Search for the cell housing the specified text and yield its [X, Y] center coordinate. 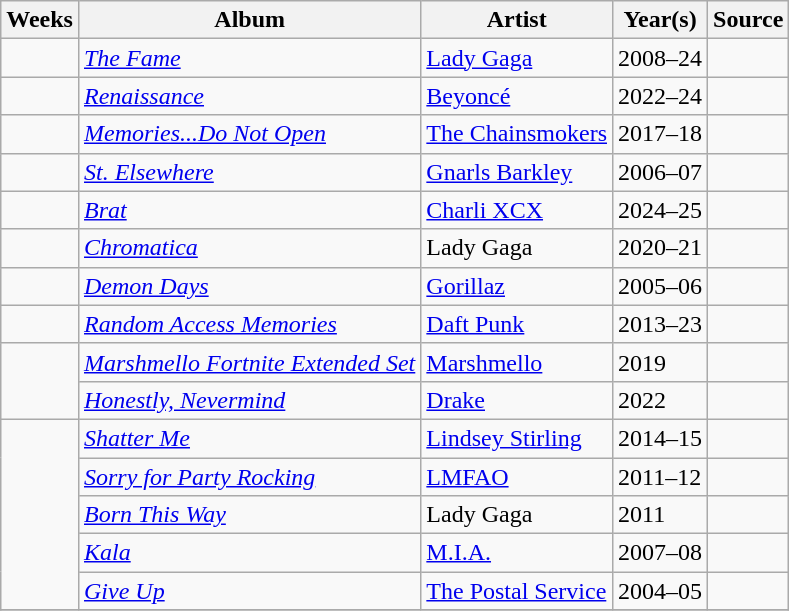
Album [249, 20]
Shatter Me [249, 438]
Memories...Do Not Open [249, 134]
2004–05 [660, 591]
Marshmello Fortnite Extended Set [249, 362]
Artist [517, 20]
Weeks [40, 20]
2008–24 [660, 58]
Year(s) [660, 20]
Source [748, 20]
2007–08 [660, 553]
Chromatica [249, 248]
Marshmello [517, 362]
The Postal Service [517, 591]
2006–07 [660, 172]
LMFAO [517, 477]
Drake [517, 400]
2014–15 [660, 438]
2011 [660, 515]
2005–06 [660, 286]
The Chainsmokers [517, 134]
Born This Way [249, 515]
M.I.A. [517, 553]
Daft Punk [517, 324]
2024–25 [660, 210]
Kala [249, 553]
Gorillaz [517, 286]
Brat [249, 210]
2011–12 [660, 477]
Random Access Memories [249, 324]
Demon Days [249, 286]
Gnarls Barkley [517, 172]
2017–18 [660, 134]
2013–23 [660, 324]
Give Up [249, 591]
2020–21 [660, 248]
Charli XCX [517, 210]
2022 [660, 400]
St. Elsewhere [249, 172]
The Fame [249, 58]
Sorry for Party Rocking [249, 477]
2022–24 [660, 96]
Lindsey Stirling [517, 438]
Beyoncé [517, 96]
Honestly, Nevermind [249, 400]
2019 [660, 362]
Renaissance [249, 96]
